Locate the cell with the specified text and output its [x, y] center coordinate. 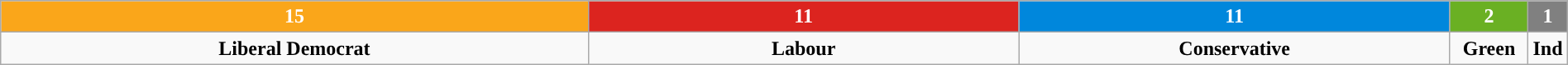
Conservative [1234, 48]
Green [1489, 48]
Ind [1548, 48]
Liberal Democrat [294, 48]
15 [294, 17]
Labour [804, 48]
2 [1489, 17]
1 [1548, 17]
